Provide the [x, y] coordinate of the cell's center where the given text is located.  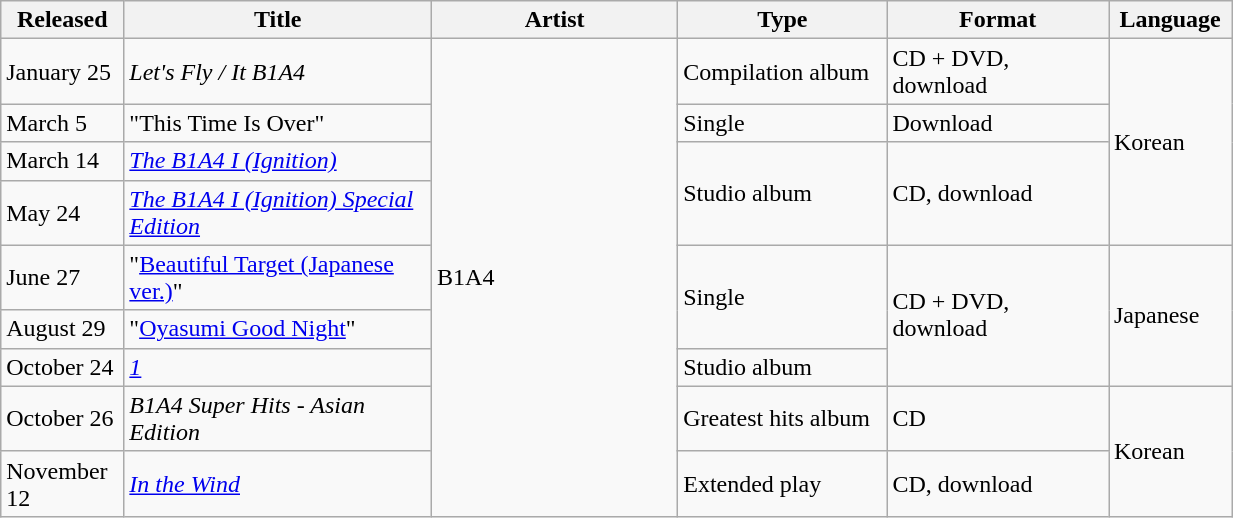
October 26 [62, 418]
Greatest hits album [782, 418]
August 29 [62, 329]
Extended play [782, 484]
October 24 [62, 367]
Format [998, 20]
Artist [555, 20]
"Oyasumi Good Night" [278, 329]
June 27 [62, 278]
Type [782, 20]
Let's Fly / It B1A4 [278, 72]
The B1A4 I (Ignition) Special Edition [278, 212]
B1A4 Super Hits - Asian Edition [278, 418]
Released [62, 20]
May 24 [62, 212]
January 25 [62, 72]
"Beautiful Target (Japanese ver.)" [278, 278]
The B1A4 I (Ignition) [278, 161]
B1A4 [555, 278]
In the Wind [278, 484]
Language [1170, 20]
Compilation album [782, 72]
Download [998, 123]
Japanese [1170, 316]
"This Time Is Over" [278, 123]
Title [278, 20]
March 5 [62, 123]
CD [998, 418]
November 12 [62, 484]
1 [278, 367]
March 14 [62, 161]
